Find where the given text appears and provide that cell's center as [x, y] coordinate. 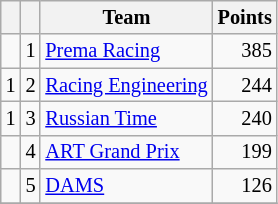
ART Grand Prix [126, 152]
Racing Engineering [126, 85]
Russian Time [126, 118]
Points [245, 17]
2 [31, 85]
126 [245, 186]
3 [31, 118]
385 [245, 51]
199 [245, 152]
DAMS [126, 186]
Prema Racing [126, 51]
Team [126, 17]
240 [245, 118]
4 [31, 152]
5 [31, 186]
244 [245, 85]
